Return [X, Y] of the center of cell containing provided text 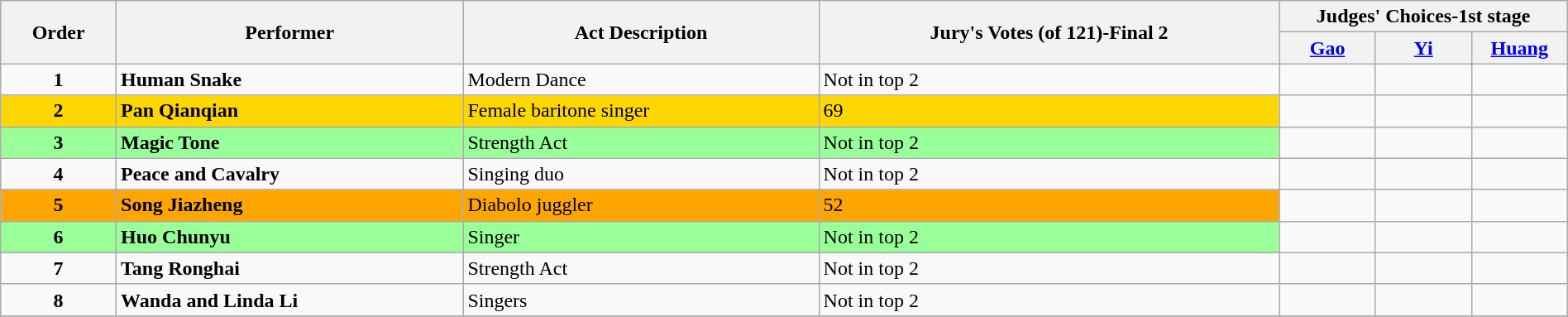
Diabolo juggler [641, 205]
Singers [641, 300]
Female baritone singer [641, 111]
Modern Dance [641, 79]
1 [59, 79]
Order [59, 32]
52 [1049, 205]
Pan Qianqian [289, 111]
Magic Tone [289, 142]
Singing duo [641, 174]
Human Snake [289, 79]
2 [59, 111]
Gao [1327, 48]
Wanda and Linda Li [289, 300]
7 [59, 268]
Huo Chunyu [289, 237]
Huang [1519, 48]
Peace and Cavalry [289, 174]
4 [59, 174]
3 [59, 142]
8 [59, 300]
69 [1049, 111]
Judges' Choices-1st stage [1423, 17]
Song Jiazheng [289, 205]
Performer [289, 32]
Tang Ronghai [289, 268]
Singer [641, 237]
Act Description [641, 32]
Jury's Votes (of 121)-Final 2 [1049, 32]
6 [59, 237]
5 [59, 205]
Yi [1423, 48]
